Extract the (X, Y) coordinate from the center of the cell holding the provided text.  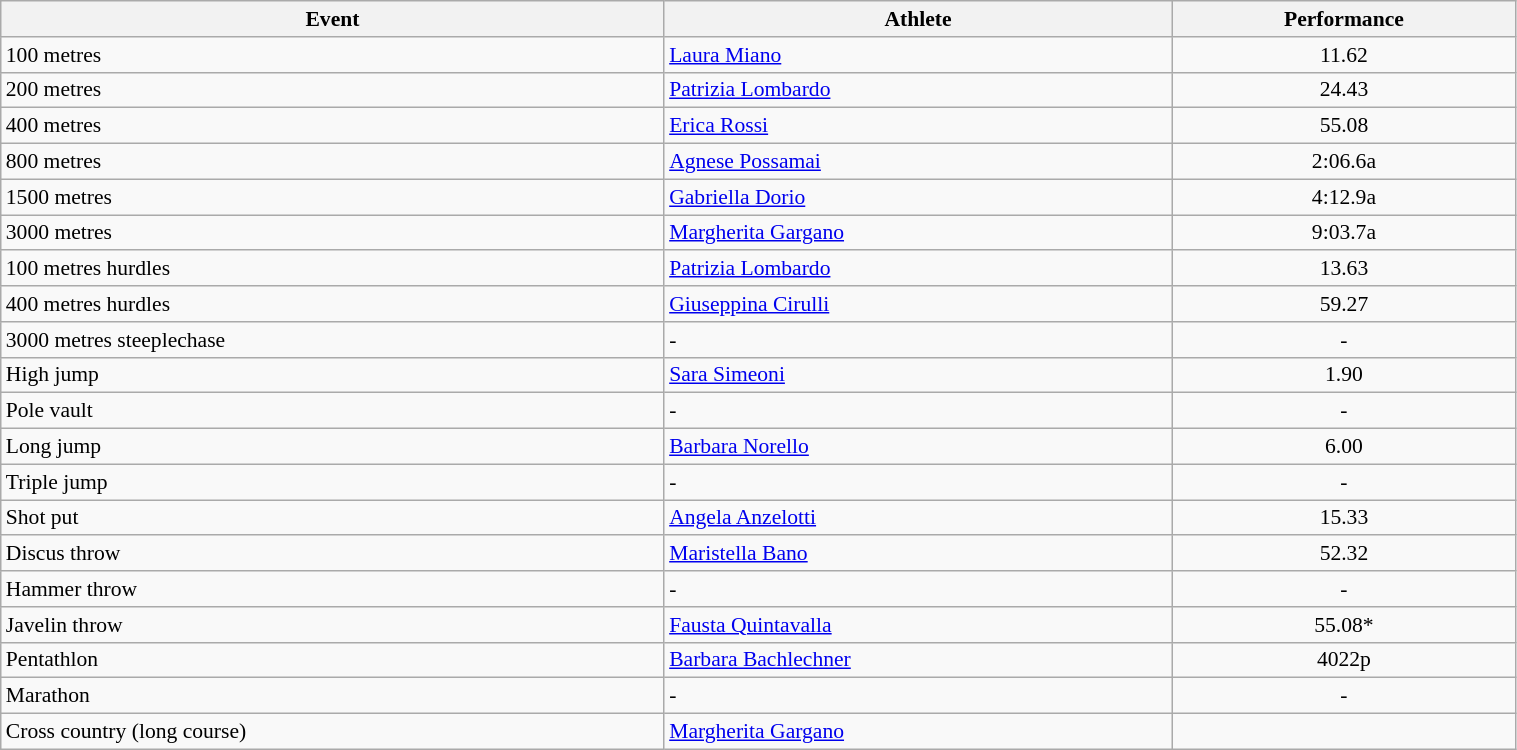
Sara Simeoni (918, 375)
Laura Miano (918, 55)
800 metres (332, 162)
Fausta Quintavalla (918, 625)
Hammer throw (332, 589)
4:12.9a (1344, 197)
Pentathlon (332, 660)
100 metres hurdles (332, 269)
1500 metres (332, 197)
Shot put (332, 518)
Discus throw (332, 554)
4022p (1344, 660)
Pole vault (332, 411)
Marathon (332, 696)
Event (332, 19)
Barbara Norello (918, 447)
400 metres (332, 126)
6.00 (1344, 447)
Javelin throw (332, 625)
Long jump (332, 447)
3000 metres (332, 233)
Maristella Bano (918, 554)
Giuseppina Cirulli (918, 304)
24.43 (1344, 90)
Erica Rossi (918, 126)
55.08* (1344, 625)
15.33 (1344, 518)
Triple jump (332, 482)
Cross country (long course) (332, 732)
9:03.7a (1344, 233)
2:06.6a (1344, 162)
Angela Anzelotti (918, 518)
1.90 (1344, 375)
52.32 (1344, 554)
11.62 (1344, 55)
400 metres hurdles (332, 304)
Agnese Possamai (918, 162)
200 metres (332, 90)
59.27 (1344, 304)
13.63 (1344, 269)
Athlete (918, 19)
High jump (332, 375)
Barbara Bachlechner (918, 660)
Gabriella Dorio (918, 197)
Performance (1344, 19)
3000 metres steeplechase (332, 340)
100 metres (332, 55)
55.08 (1344, 126)
